Locate the cell with the specified text and output its [x, y] center coordinate. 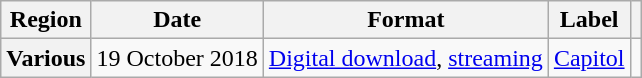
Label [589, 20]
Region [46, 20]
Various [46, 58]
Format [406, 20]
Date [177, 20]
Capitol [589, 58]
Digital download, streaming [406, 58]
19 October 2018 [177, 58]
